Find where the given text appears and provide that cell's center as [x, y] coordinate. 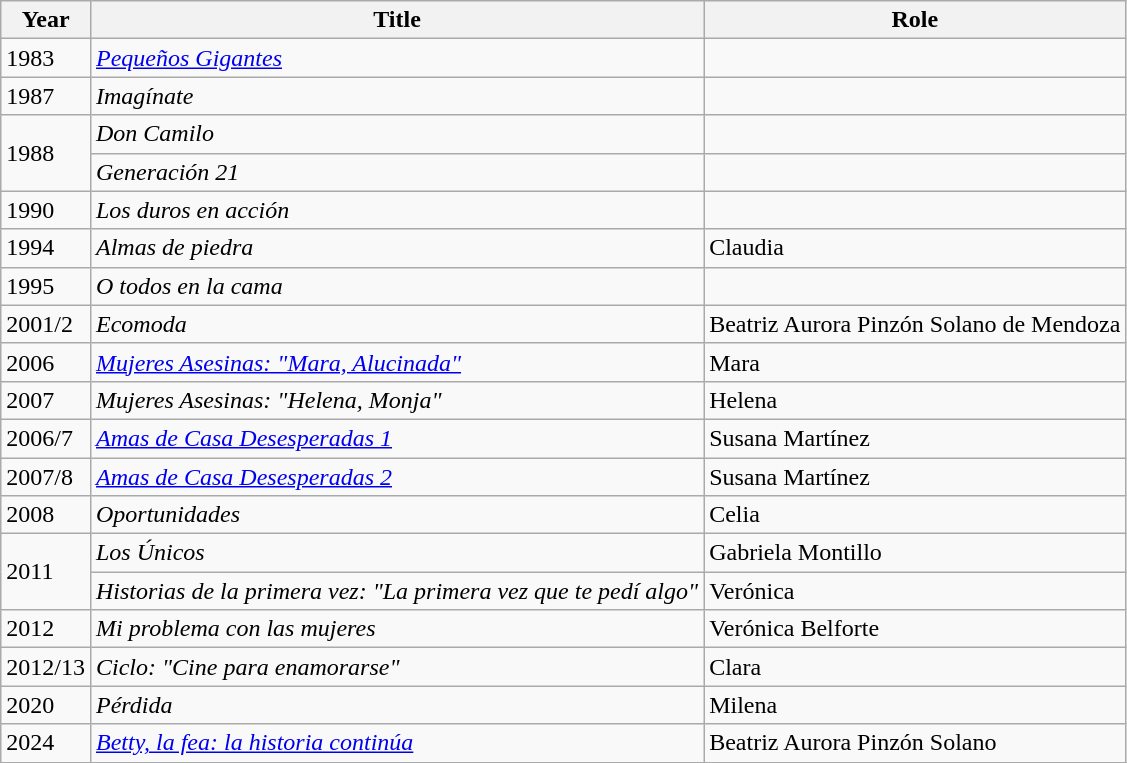
2008 [46, 515]
Mara [915, 362]
Beatriz Aurora Pinzón Solano de Mendoza [915, 324]
Verónica [915, 591]
Helena [915, 400]
Historias de la primera vez: "La primera vez que te pedí algo" [396, 591]
2012 [46, 629]
2006 [46, 362]
Mujeres Asesinas: "Helena, Monja" [396, 400]
2001/2 [46, 324]
Almas de piedra [396, 248]
1987 [46, 96]
Betty, la fea: la historia continúa [396, 743]
1990 [46, 210]
Milena [915, 705]
Oportunidades [396, 515]
2006/7 [46, 438]
Los duros en acción [396, 210]
Imagínate [396, 96]
Generación 21 [396, 172]
Verónica Belforte [915, 629]
Amas de Casa Desesperadas 2 [396, 477]
1995 [46, 286]
2007 [46, 400]
Year [46, 20]
Pequeños Gigantes [396, 58]
Los Únicos [396, 553]
2012/13 [46, 667]
Ecomoda [396, 324]
Amas de Casa Desesperadas 1 [396, 438]
1983 [46, 58]
Role [915, 20]
O todos en la cama [396, 286]
2011 [46, 572]
2007/8 [46, 477]
Beatriz Aurora Pinzón Solano [915, 743]
Pérdida [396, 705]
2024 [46, 743]
Gabriela Montillo [915, 553]
Mujeres Asesinas: "Mara, Alucinada" [396, 362]
Celia [915, 515]
Ciclo: "Cine para enamorarse" [396, 667]
Claudia [915, 248]
Don Camilo [396, 134]
Mi problema con las mujeres [396, 629]
1988 [46, 153]
1994 [46, 248]
2020 [46, 705]
Clara [915, 667]
Title [396, 20]
